For the text-containing cell, return its midpoint in (X, Y) coordinate format. 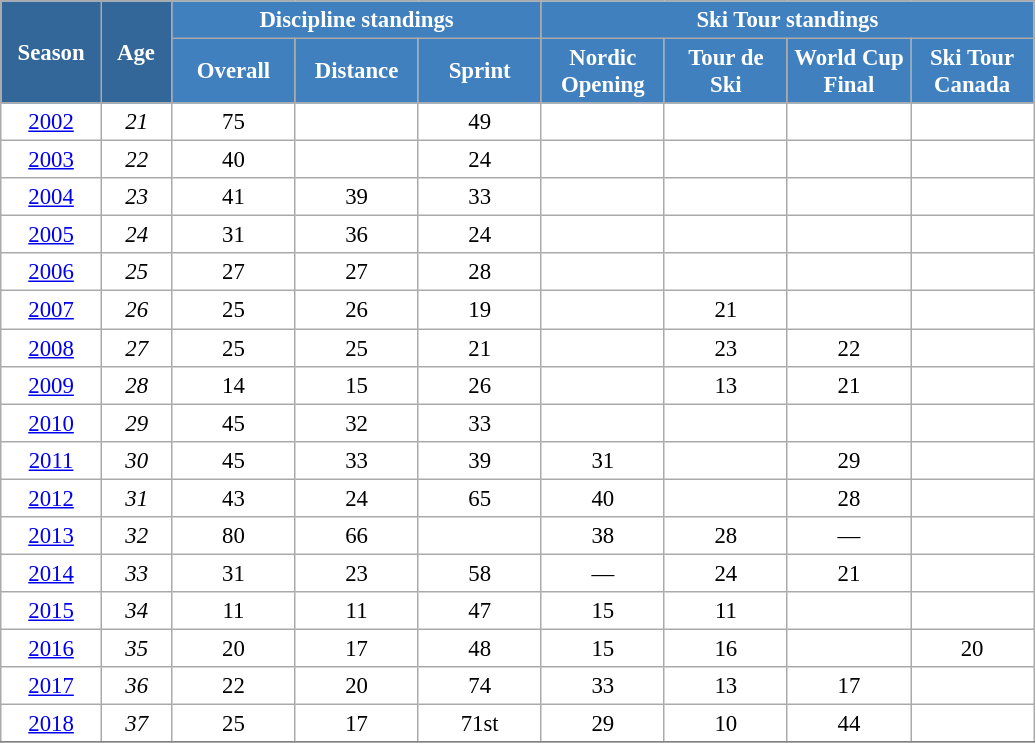
30 (136, 460)
Ski Tour standings (787, 20)
2005 (52, 235)
2009 (52, 385)
2014 (52, 573)
43 (234, 498)
14 (234, 385)
2012 (52, 498)
Overall (234, 72)
71st (480, 724)
49 (480, 122)
74 (480, 686)
World CupFinal (848, 72)
66 (356, 536)
48 (480, 648)
19 (480, 310)
2011 (52, 460)
47 (480, 611)
34 (136, 611)
2008 (52, 348)
NordicOpening (602, 72)
44 (848, 724)
2010 (52, 423)
Season (52, 52)
58 (480, 573)
Ski TourCanada (972, 72)
2017 (52, 686)
Sprint (480, 72)
35 (136, 648)
10 (726, 724)
80 (234, 536)
2004 (52, 197)
Discipline standings (356, 20)
2013 (52, 536)
75 (234, 122)
Tour deSki (726, 72)
2006 (52, 273)
41 (234, 197)
38 (602, 536)
2015 (52, 611)
65 (480, 498)
2002 (52, 122)
2016 (52, 648)
16 (726, 648)
Age (136, 52)
2007 (52, 310)
37 (136, 724)
2018 (52, 724)
2003 (52, 160)
Distance (356, 72)
